Determine the (X, Y) coordinate at the center of the cell enclosing the given text.  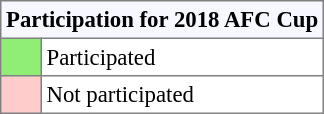
Participated (182, 57)
Participation for 2018 AFC Cup (162, 20)
Not participated (182, 95)
